Identify which cell holds the provided text, then report its (X, Y) central coordinate. 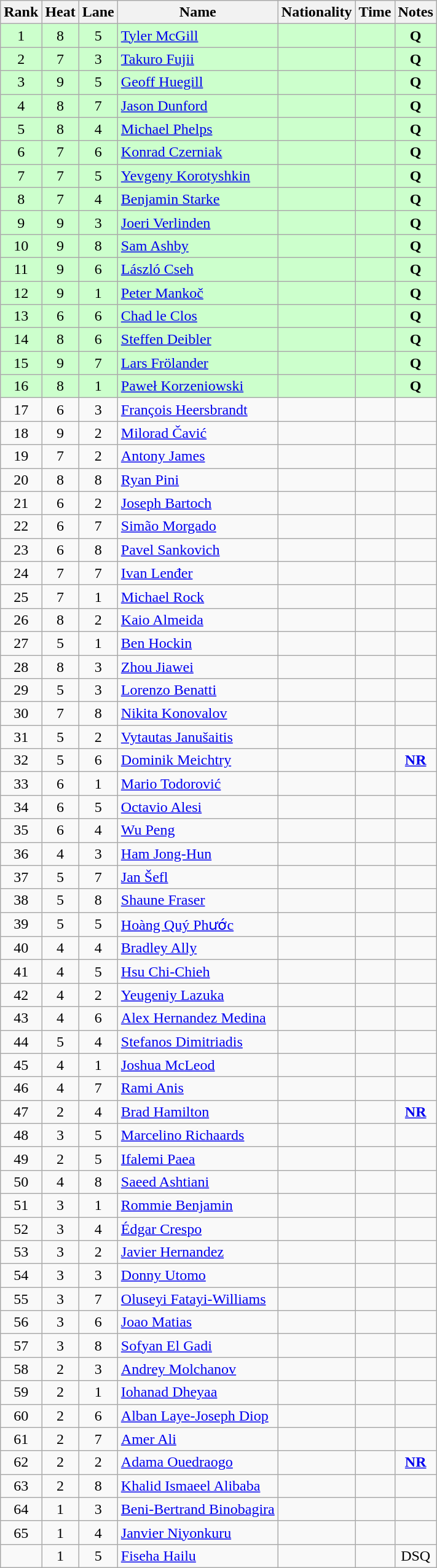
62 (21, 1462)
34 (21, 807)
50 (21, 1182)
Vytautas Janušaitis (198, 737)
Heat (60, 12)
54 (21, 1276)
DSQ (415, 1556)
Javier Hernandez (198, 1252)
Konrad Czerniak (198, 152)
Andrey Molchanov (198, 1369)
Hsu Chi-Chieh (198, 972)
13 (21, 316)
Kaio Almeida (198, 620)
19 (21, 456)
Steffen Deibler (198, 340)
Shaune Fraser (198, 900)
Donny Utomo (198, 1276)
28 (21, 666)
Bradley Ally (198, 948)
Michael Phelps (198, 129)
23 (21, 550)
27 (21, 643)
38 (21, 900)
59 (21, 1392)
17 (21, 410)
Alban Laye-Joseph Diop (198, 1416)
Ifalemi Paea (198, 1158)
Nikita Konovalov (198, 714)
33 (21, 784)
Rami Anis (198, 1088)
Michael Rock (198, 596)
Janvier Niyonkuru (198, 1532)
39 (21, 924)
Lars Frölander (198, 363)
52 (21, 1229)
Jan Šefl (198, 877)
20 (21, 480)
Pavel Sankovich (198, 550)
Peter Mankoč (198, 293)
22 (21, 526)
37 (21, 877)
Geoff Huegill (198, 82)
53 (21, 1252)
Oluseyi Fatayi-Williams (198, 1299)
Lorenzo Benatti (198, 690)
16 (21, 386)
45 (21, 1065)
15 (21, 363)
24 (21, 573)
Khalid Ismaeel Alibaba (198, 1486)
49 (21, 1158)
Milorad Čavić (198, 433)
18 (21, 433)
Yevgeny Korotyshkin (198, 176)
40 (21, 948)
Édgar Crespo (198, 1229)
60 (21, 1416)
Simão Morgado (198, 526)
43 (21, 1018)
François Heersbrandt (198, 410)
Dominik Meichtry (198, 760)
35 (21, 830)
Joao Matias (198, 1322)
31 (21, 737)
Adama Ouedraogo (198, 1462)
Rommie Benjamin (198, 1205)
Joseph Bartoch (198, 503)
Brad Hamilton (198, 1112)
Antony James (198, 456)
36 (21, 854)
Hoàng Quý Phước (198, 924)
Alex Hernandez Medina (198, 1018)
Marcelino Richaards (198, 1135)
21 (21, 503)
48 (21, 1135)
Joeri Verlinden (198, 222)
Beni-Bertrand Binobagira (198, 1509)
47 (21, 1112)
Iohanad Dheyaa (198, 1392)
58 (21, 1369)
Sofyan El Gadi (198, 1346)
Time (375, 12)
55 (21, 1299)
Ivan Lenđer (198, 573)
Nationality (317, 12)
63 (21, 1486)
Jason Dunford (198, 106)
Ryan Pini (198, 480)
Sam Ashby (198, 246)
Mario Todorović (198, 784)
57 (21, 1346)
László Cseh (198, 269)
Notes (415, 12)
44 (21, 1042)
46 (21, 1088)
Benjamin Starke (198, 199)
51 (21, 1205)
25 (21, 596)
65 (21, 1532)
Lane (98, 12)
Rank (21, 12)
Zhou Jiawei (198, 666)
Ham Jong-Hun (198, 854)
Wu Peng (198, 830)
29 (21, 690)
Yeugeniy Lazuka (198, 995)
Saeed Ashtiani (198, 1182)
11 (21, 269)
10 (21, 246)
Fiseha Hailu (198, 1556)
Stefanos Dimitriadis (198, 1042)
Joshua McLeod (198, 1065)
32 (21, 760)
Tyler McGill (198, 36)
42 (21, 995)
56 (21, 1322)
Ben Hockin (198, 643)
30 (21, 714)
Name (198, 12)
Takuro Fujii (198, 59)
Amer Ali (198, 1439)
41 (21, 972)
Chad le Clos (198, 316)
12 (21, 293)
14 (21, 340)
64 (21, 1509)
Octavio Alesi (198, 807)
Paweł Korzeniowski (198, 386)
61 (21, 1439)
26 (21, 620)
